Determine the [x, y] coordinate at the center of the cell enclosing the given text.  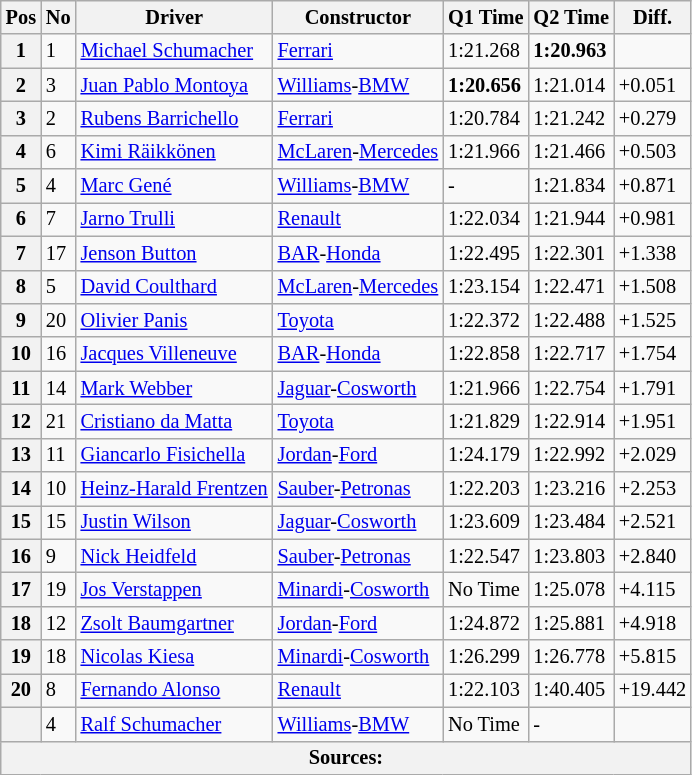
+2.840 [652, 556]
Marc Gené [174, 186]
Fernando Alonso [174, 690]
Q1 Time [486, 17]
+0.981 [652, 219]
1:22.914 [570, 421]
Mark Webber [174, 388]
1:21.944 [570, 219]
1:21.268 [486, 51]
1:20.784 [486, 118]
+1.754 [652, 354]
Giancarlo Fisichella [174, 455]
1:25.078 [570, 589]
Ralf Schumacher [174, 724]
1:26.299 [486, 657]
No [58, 17]
Q2 Time [570, 17]
Cristiano da Matta [174, 421]
+1.791 [652, 388]
+4.918 [652, 623]
+1.525 [652, 320]
1:21.014 [570, 85]
1:22.754 [570, 388]
+2.253 [652, 489]
+0.051 [652, 85]
1:23.484 [570, 522]
1:22.495 [486, 253]
Justin Wilson [174, 522]
1:22.203 [486, 489]
1:20.963 [570, 51]
1:24.179 [486, 455]
1:23.154 [486, 287]
1:21.829 [486, 421]
Rubens Barrichello [174, 118]
1:22.992 [570, 455]
Heinz-Harald Frentzen [174, 489]
1:22.717 [570, 354]
+1.508 [652, 287]
1:23.609 [486, 522]
+2.521 [652, 522]
Jenson Button [174, 253]
1:22.034 [486, 219]
Zsolt Baumgartner [174, 623]
1:21.242 [570, 118]
1:40.405 [570, 690]
1:22.471 [570, 287]
Driver [174, 17]
Jos Verstappen [174, 589]
Juan Pablo Montoya [174, 85]
1:22.858 [486, 354]
Pos [21, 17]
21 [58, 421]
+5.815 [652, 657]
13 [21, 455]
Diff. [652, 17]
Sources: [346, 758]
Kimi Räikkönen [174, 152]
+1.951 [652, 421]
1:22.301 [570, 253]
+0.871 [652, 186]
1:21.466 [570, 152]
1:26.778 [570, 657]
David Coulthard [174, 287]
1:23.216 [570, 489]
+0.503 [652, 152]
1:20.656 [486, 85]
+2.029 [652, 455]
Nick Heidfeld [174, 556]
Constructor [358, 17]
1:24.872 [486, 623]
+1.338 [652, 253]
1:22.547 [486, 556]
Michael Schumacher [174, 51]
Olivier Panis [174, 320]
Nicolas Kiesa [174, 657]
1:21.834 [570, 186]
+0.279 [652, 118]
Jacques Villeneuve [174, 354]
1:22.372 [486, 320]
+4.115 [652, 589]
1:22.488 [570, 320]
1:25.881 [570, 623]
1:23.803 [570, 556]
Jarno Trulli [174, 219]
1:22.103 [486, 690]
+19.442 [652, 690]
